Capture the cell that displays the provided text and extract its (X, Y) central coordinate. 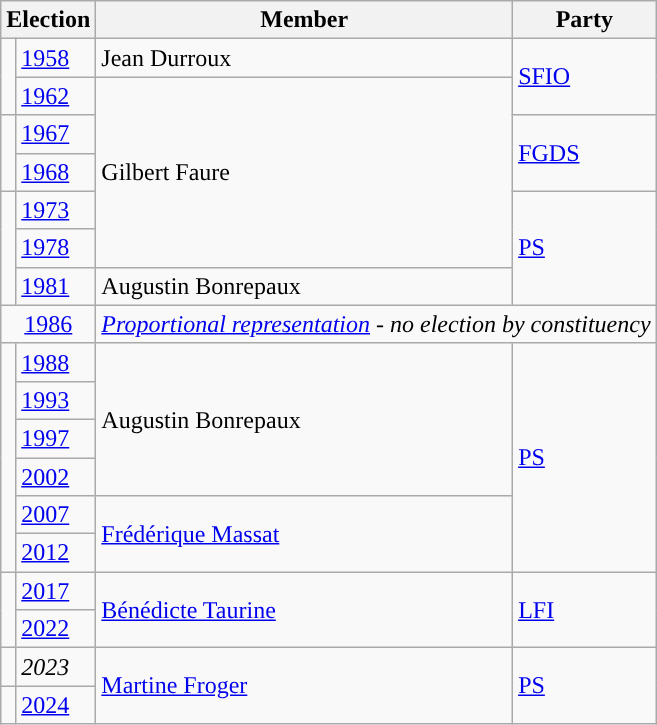
2024 (56, 705)
1988 (56, 362)
Gilbert Faure (304, 172)
2023 (56, 667)
2007 (56, 515)
1973 (56, 210)
1993 (56, 400)
1962 (56, 96)
Proportional representation - no election by constituency (376, 324)
2017 (56, 591)
1986 (48, 324)
1978 (56, 248)
Party (585, 20)
Election (48, 20)
LFI (585, 610)
2002 (56, 477)
2022 (56, 629)
Jean Durroux (304, 58)
Member (304, 20)
SFIO (585, 77)
Bénédicte Taurine (304, 610)
Frédérique Massat (304, 534)
1981 (56, 286)
Martine Froger (304, 686)
1967 (56, 134)
2012 (56, 553)
1968 (56, 172)
1958 (56, 58)
1997 (56, 438)
FGDS (585, 153)
